From the cell containing the given text, extract its center point as [x, y] coordinate. 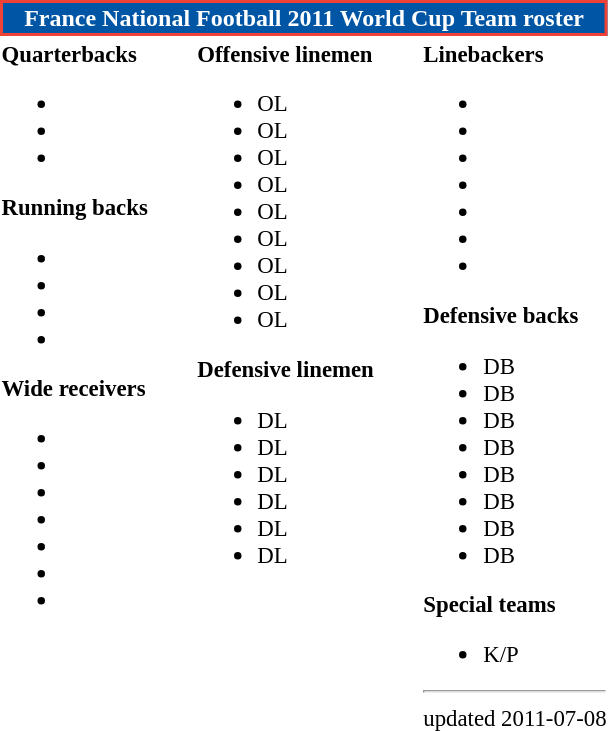
France National Football 2011 World Cup Team roster [304, 18]
